Scan for the cell matching the given text and deliver its (X, Y) coordinate at center. 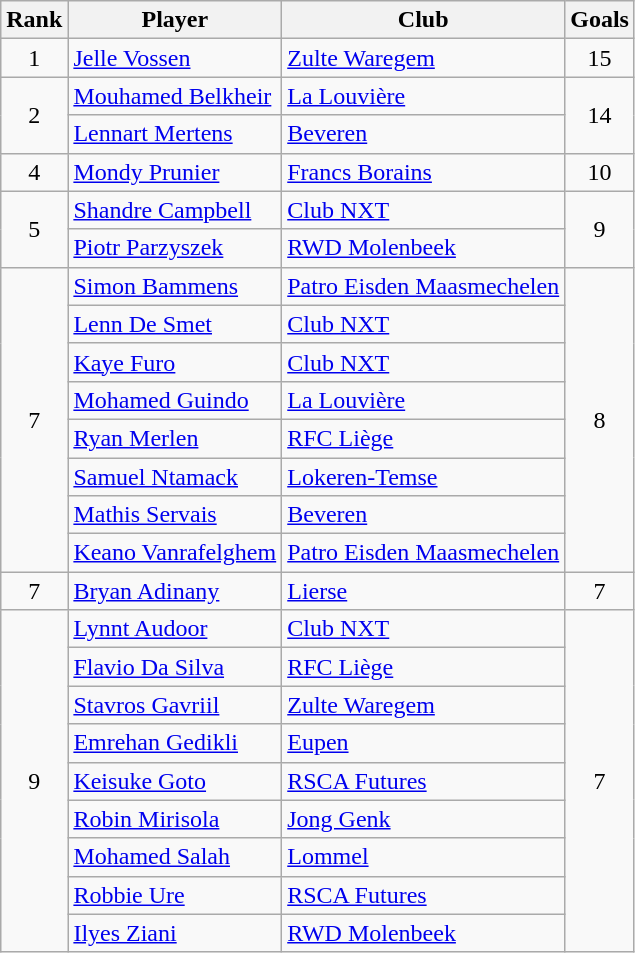
Keisuke Goto (175, 781)
Rank (34, 20)
Mohamed Salah (175, 857)
Mathis Servais (175, 515)
Mohamed Guindo (175, 400)
Eupen (424, 743)
Kaye Furo (175, 362)
5 (34, 229)
Flavio Da Silva (175, 667)
Ryan Merlen (175, 438)
Goals (600, 20)
Jong Genk (424, 819)
Lennart Mertens (175, 134)
Lenn De Smet (175, 324)
15 (600, 58)
Player (175, 20)
Piotr Parzyszek (175, 248)
8 (600, 419)
Lokeren-Temse (424, 477)
Lierse (424, 591)
Bryan Adinany (175, 591)
Lynnt Audoor (175, 629)
2 (34, 115)
14 (600, 115)
Simon Bammens (175, 286)
Emrehan Gedikli (175, 743)
Keano Vanrafelghem (175, 553)
Mondy Prunier (175, 172)
Robbie Ure (175, 895)
4 (34, 172)
Club (424, 20)
Mouhamed Belkheir (175, 96)
Shandre Campbell (175, 210)
1 (34, 58)
Lommel (424, 857)
10 (600, 172)
Robin Mirisola (175, 819)
Jelle Vossen (175, 58)
Ilyes Ziani (175, 933)
Stavros Gavriil (175, 705)
Francs Borains (424, 172)
Samuel Ntamack (175, 477)
